Extract the [x, y] coordinate from the center of the cell holding the provided text.  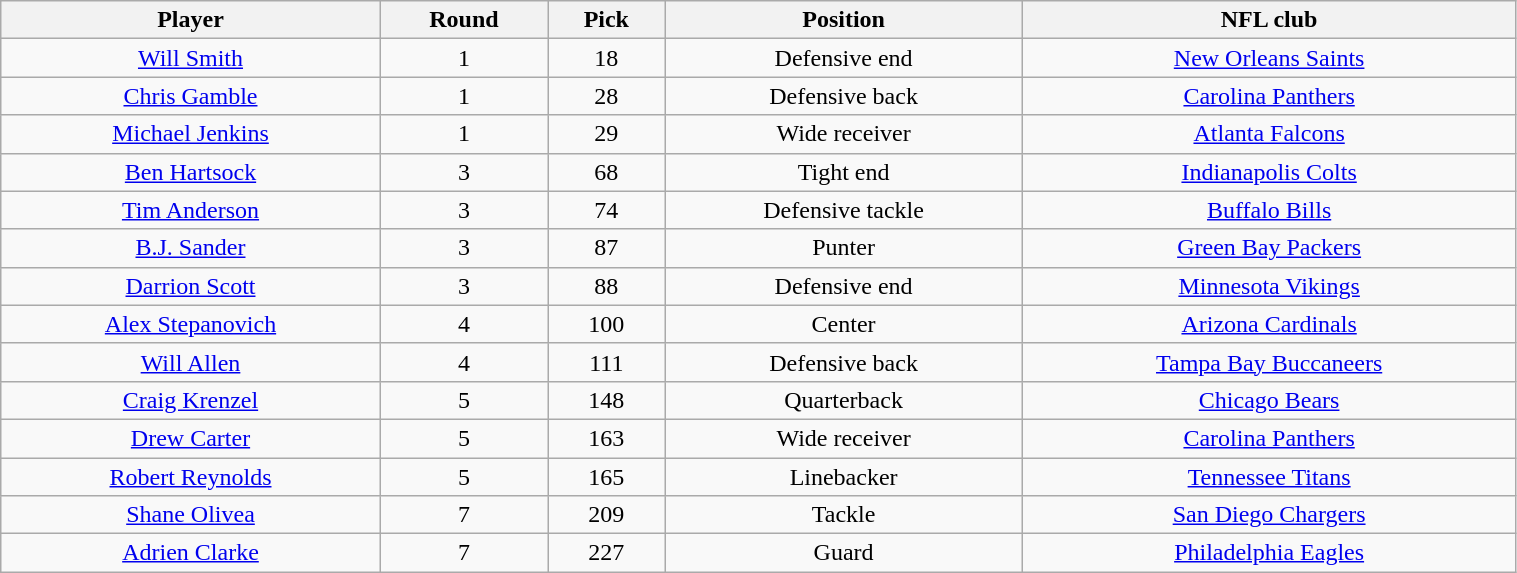
Guard [844, 553]
Chris Gamble [191, 96]
Minnesota Vikings [1269, 286]
100 [606, 324]
Position [844, 20]
163 [606, 438]
29 [606, 134]
209 [606, 515]
Quarterback [844, 400]
Indianapolis Colts [1269, 172]
Alex Stepanovich [191, 324]
74 [606, 210]
148 [606, 400]
Michael Jenkins [191, 134]
Darrion Scott [191, 286]
Center [844, 324]
Philadelphia Eagles [1269, 553]
Drew Carter [191, 438]
87 [606, 248]
Player [191, 20]
Defensive tackle [844, 210]
Shane Olivea [191, 515]
Chicago Bears [1269, 400]
227 [606, 553]
Atlanta Falcons [1269, 134]
Tampa Bay Buccaneers [1269, 362]
Will Allen [191, 362]
68 [606, 172]
New Orleans Saints [1269, 58]
88 [606, 286]
Linebacker [844, 477]
Tennessee Titans [1269, 477]
28 [606, 96]
18 [606, 58]
NFL club [1269, 20]
Green Bay Packers [1269, 248]
B.J. Sander [191, 248]
111 [606, 362]
165 [606, 477]
Ben Hartsock [191, 172]
Pick [606, 20]
Robert Reynolds [191, 477]
Adrien Clarke [191, 553]
San Diego Chargers [1269, 515]
Buffalo Bills [1269, 210]
Tackle [844, 515]
Will Smith [191, 58]
Craig Krenzel [191, 400]
Tim Anderson [191, 210]
Round [464, 20]
Punter [844, 248]
Arizona Cardinals [1269, 324]
Tight end [844, 172]
